Return the (x, y) coordinate for the center point of the cell that contains the specified text.  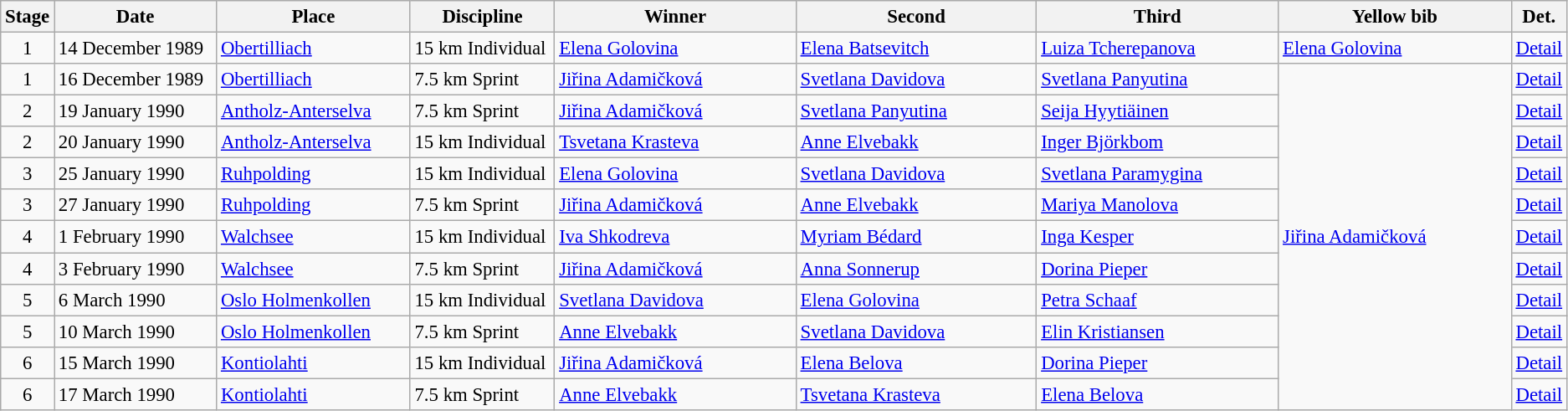
3 February 1990 (135, 269)
Second (916, 17)
Seija Hyytiäinen (1158, 111)
Iva Shkodreva (675, 237)
19 January 1990 (135, 111)
20 January 1990 (135, 142)
Luiza Tcherepanova (1158, 49)
Elin Kristiansen (1158, 331)
Date (135, 17)
6 March 1990 (135, 300)
25 January 1990 (135, 174)
27 January 1990 (135, 205)
Third (1158, 17)
Det. (1539, 17)
Inga Kesper (1158, 237)
15 March 1990 (135, 362)
Anna Sonnerup (916, 269)
1 February 1990 (135, 237)
Mariya Manolova (1158, 205)
10 March 1990 (135, 331)
Place (314, 17)
Yellow bib (1395, 17)
Myriam Bédard (916, 237)
Discipline (482, 17)
Stage (28, 17)
Winner (675, 17)
Inger Björkbom (1158, 142)
16 December 1989 (135, 80)
Svetlana Paramygina (1158, 174)
14 December 1989 (135, 49)
Petra Schaaf (1158, 300)
17 March 1990 (135, 394)
Elena Batsevitch (916, 49)
